Scan for the cell matching the given text and deliver its [X, Y] coordinate at center. 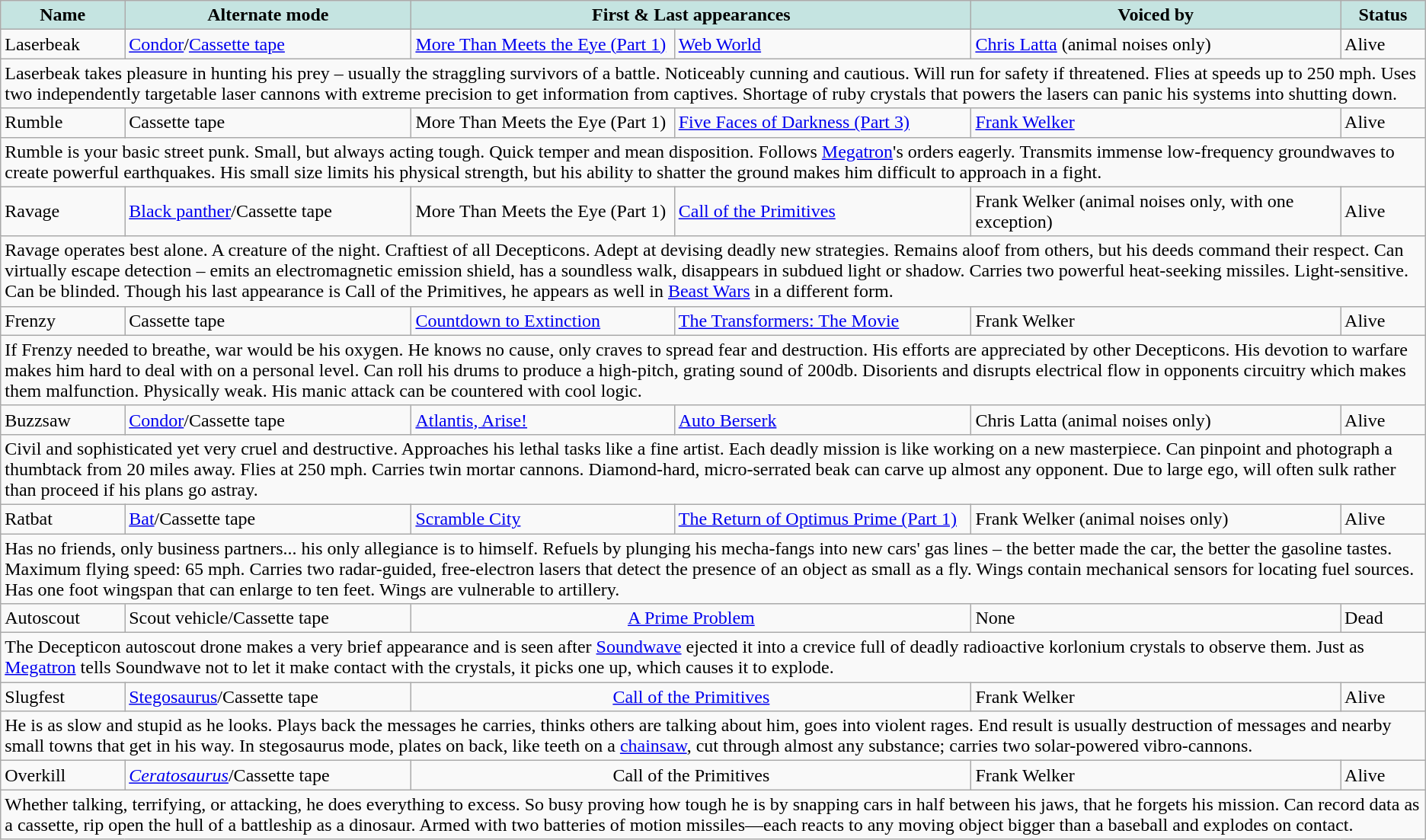
Alternate mode [268, 15]
Auto Berserk [823, 420]
Countdown to Extinction [542, 321]
Ravage [62, 212]
Laserbeak [62, 44]
The Transformers: The Movie [823, 321]
Frank Welker (animal noises only) [1156, 519]
Frank Welker (animal noises only, with one exception) [1156, 212]
Frenzy [62, 321]
Rumble [62, 123]
Ceratosaurus/Cassette tape [268, 775]
Slugfest [62, 697]
Atlantis, Arise! [542, 420]
A Prime Problem [692, 618]
Name [62, 15]
Scramble City [542, 519]
Stegosaurus/Cassette tape [268, 697]
Web World [823, 44]
First & Last appearances [692, 15]
Scout vehicle/Cassette tape [268, 618]
None [1156, 618]
Status [1383, 15]
Dead [1383, 618]
Voiced by [1156, 15]
Five Faces of Darkness (Part 3) [823, 123]
Overkill [62, 775]
Buzzsaw [62, 420]
Autoscout [62, 618]
Black panther/Cassette tape [268, 212]
The Return of Optimus Prime (Part 1) [823, 519]
Bat/Cassette tape [268, 519]
Ratbat [62, 519]
